Extract the [X, Y] coordinate from the center of the cell holding the provided text.  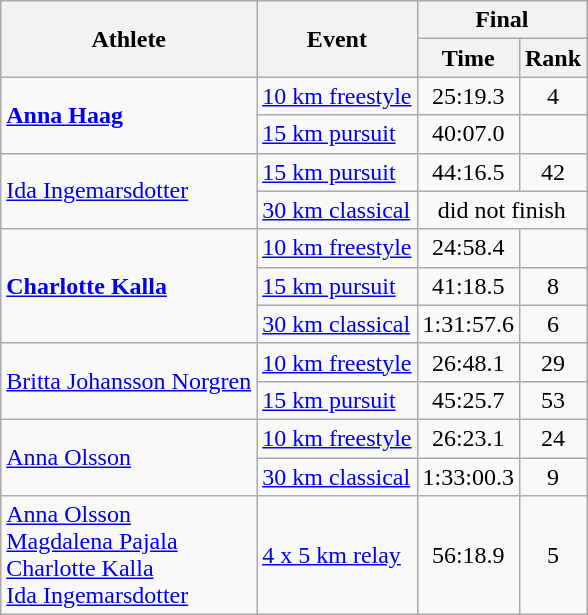
45:25.7 [468, 400]
40:07.0 [468, 134]
53 [552, 400]
Rank [552, 58]
1:33:00.3 [468, 477]
9 [552, 477]
Anna OlssonMagdalena PajalaCharlotte KallaIda Ingemarsdotter [129, 556]
41:18.5 [468, 286]
25:19.3 [468, 96]
24 [552, 438]
Athlete [129, 39]
Final [502, 20]
6 [552, 324]
Anna Haag [129, 115]
42 [552, 172]
Event [337, 39]
26:48.1 [468, 362]
56:18.9 [468, 556]
5 [552, 556]
Britta Johansson Norgren [129, 381]
Ida Ingemarsdotter [129, 191]
4 [552, 96]
Time [468, 58]
24:58.4 [468, 248]
Anna Olsson [129, 457]
44:16.5 [468, 172]
Charlotte Kalla [129, 286]
1:31:57.6 [468, 324]
8 [552, 286]
26:23.1 [468, 438]
29 [552, 362]
4 x 5 km relay [337, 556]
did not finish [502, 210]
